Locate the cell with the specified text and output its (X, Y) center coordinate. 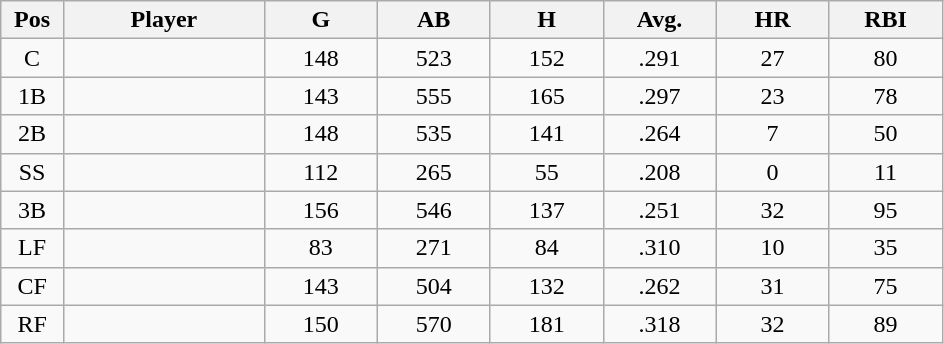
SS (32, 172)
31 (772, 286)
2B (32, 134)
3B (32, 210)
.310 (660, 248)
.291 (660, 58)
95 (886, 210)
112 (320, 172)
Player (164, 20)
555 (434, 96)
CF (32, 286)
AB (434, 20)
.251 (660, 210)
11 (886, 172)
7 (772, 134)
.264 (660, 134)
78 (886, 96)
80 (886, 58)
570 (434, 324)
271 (434, 248)
.208 (660, 172)
HR (772, 20)
523 (434, 58)
75 (886, 286)
165 (546, 96)
137 (546, 210)
55 (546, 172)
546 (434, 210)
535 (434, 134)
0 (772, 172)
132 (546, 286)
LF (32, 248)
C (32, 58)
10 (772, 248)
.262 (660, 286)
G (320, 20)
89 (886, 324)
1B (32, 96)
156 (320, 210)
152 (546, 58)
RF (32, 324)
83 (320, 248)
.318 (660, 324)
141 (546, 134)
RBI (886, 20)
Pos (32, 20)
H (546, 20)
Avg. (660, 20)
50 (886, 134)
23 (772, 96)
84 (546, 248)
35 (886, 248)
265 (434, 172)
504 (434, 286)
150 (320, 324)
181 (546, 324)
27 (772, 58)
.297 (660, 96)
